Identify which cell holds the provided text, then report its (X, Y) central coordinate. 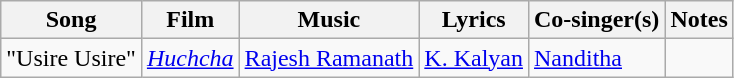
Film (190, 20)
Rajesh Ramanath (329, 58)
Song (72, 20)
Co-singer(s) (596, 20)
"Usire Usire" (72, 58)
Lyrics (474, 20)
K. Kalyan (474, 58)
Notes (699, 20)
Huchcha (190, 58)
Music (329, 20)
Nanditha (596, 58)
